Find where the given text appears and provide that cell's center as [X, Y] coordinate. 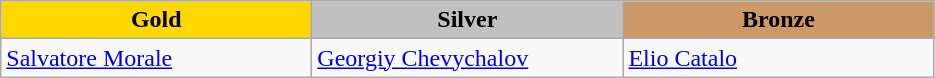
Gold [156, 20]
Bronze [778, 20]
Salvatore Morale [156, 58]
Elio Catalo [778, 58]
Georgiy Chevychalov [468, 58]
Silver [468, 20]
